Locate the cell with the specified text and output its [X, Y] center coordinate. 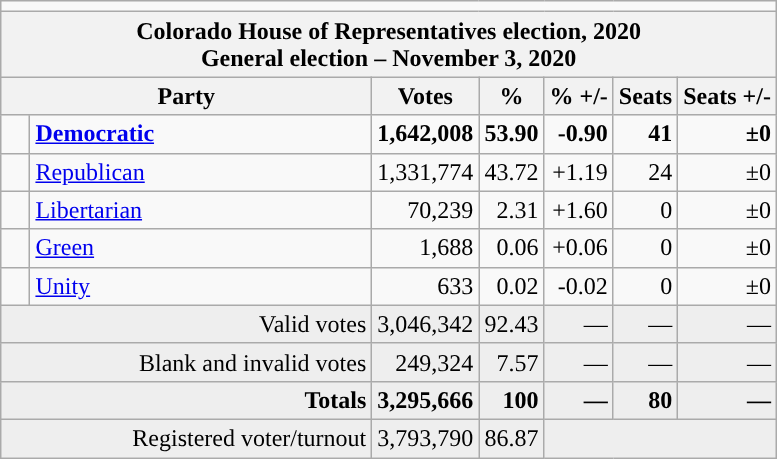
43.72 [512, 172]
3,295,666 [426, 400]
Republican [201, 172]
100 [512, 400]
Colorado House of Representatives election, 2020General election – November 3, 2020 [389, 44]
Registered voter/turnout [186, 438]
1,642,008 [426, 134]
Blank and invalid votes [186, 362]
24 [645, 172]
1,688 [426, 248]
70,239 [426, 210]
+1.19 [578, 172]
2.31 [512, 210]
53.90 [512, 134]
249,324 [426, 362]
Libertarian [201, 210]
-0.02 [578, 286]
3,793,790 [426, 438]
-0.90 [578, 134]
Green [201, 248]
+0.06 [578, 248]
41 [645, 134]
% [512, 96]
Party [186, 96]
633 [426, 286]
Votes [426, 96]
0.06 [512, 248]
Unity [201, 286]
% +/- [578, 96]
80 [645, 400]
+1.60 [578, 210]
Totals [186, 400]
86.87 [512, 438]
Valid votes [186, 324]
92.43 [512, 324]
0.02 [512, 286]
Seats +/- [728, 96]
Seats [645, 96]
3,046,342 [426, 324]
7.57 [512, 362]
1,331,774 [426, 172]
Democratic [201, 134]
